Detect which cell encompasses the target text, then output its [X, Y] center coordinate. 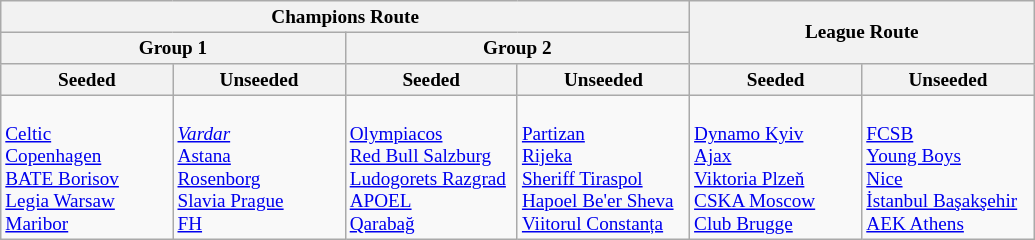
FCSB Young Boys Nice İstanbul Başakşehir AEK Athens [948, 167]
Celtic Copenhagen BATE Borisov Legia Warsaw Maribor [87, 167]
League Route [862, 32]
Group 2 [517, 48]
Vardar Astana Rosenborg Slavia Prague FH [259, 167]
Olympiacos Red Bull Salzburg Ludogorets Razgrad APOEL Qarabağ [431, 167]
Dynamo Kyiv Ajax Viktoria Plzeň CSKA Moscow Club Brugge [776, 167]
Partizan Rijeka Sheriff Tiraspol Hapoel Be'er Sheva Viitorul Constanța [603, 167]
Group 1 [173, 48]
Champions Route [346, 17]
